Determine the (X, Y) coordinate at the center of the cell enclosing the given text.  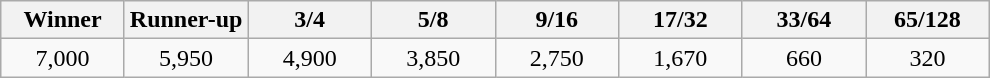
7,000 (63, 58)
3,850 (433, 58)
4,900 (310, 58)
Runner-up (186, 20)
660 (804, 58)
3/4 (310, 20)
65/128 (928, 20)
320 (928, 58)
33/64 (804, 20)
Winner (63, 20)
9/16 (557, 20)
5,950 (186, 58)
2,750 (557, 58)
5/8 (433, 20)
17/32 (681, 20)
1,670 (681, 58)
